Return the (X, Y) coordinate for the center point of the cell that contains the specified text.  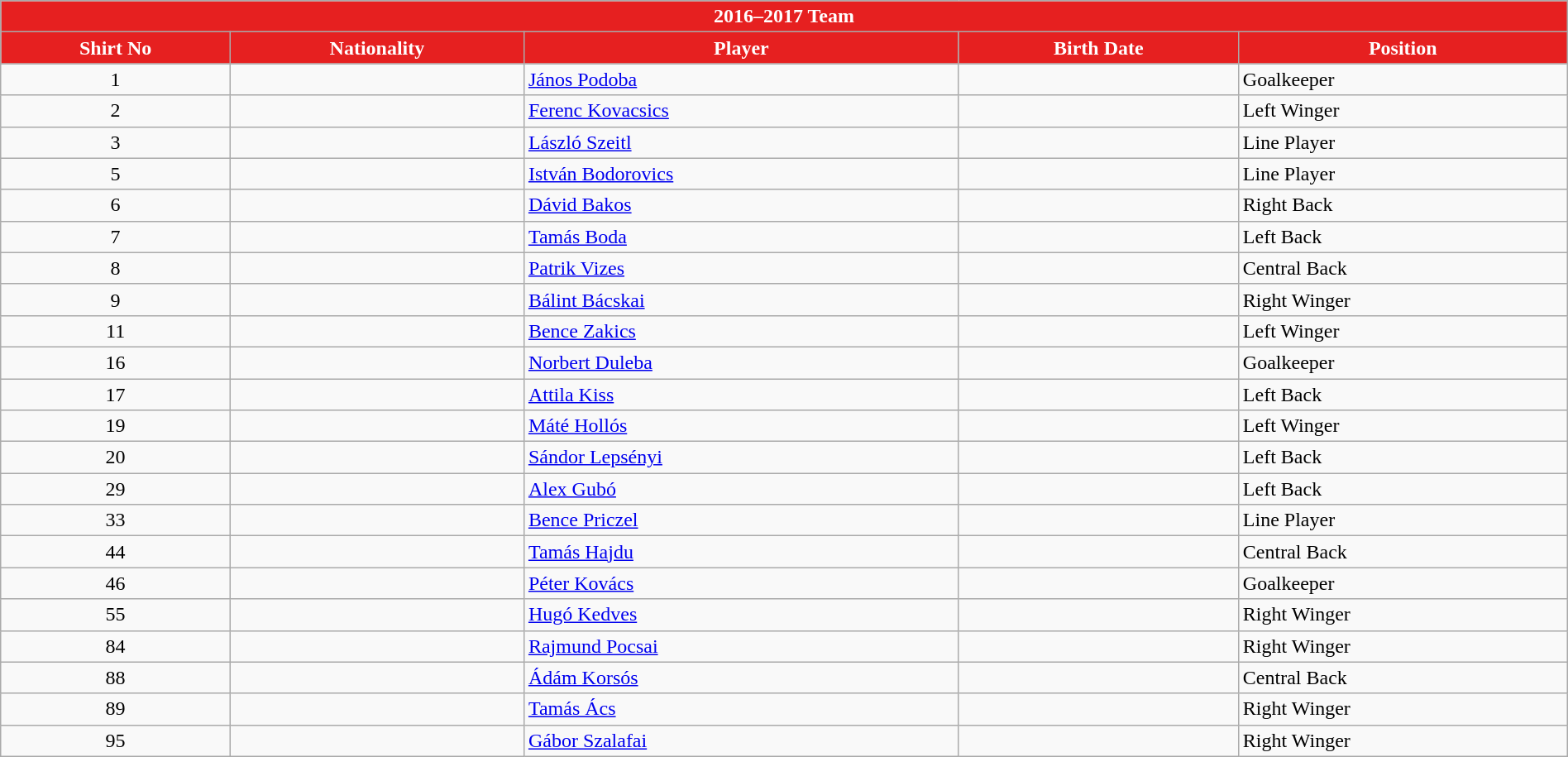
Birth Date (1098, 48)
Norbert Duleba (741, 362)
8 (116, 268)
Gábor Szalafai (741, 740)
17 (116, 395)
László Szeitl (741, 142)
Tamás Ács (741, 709)
Right Back (1403, 205)
Ádám Korsós (741, 678)
Alex Gubó (741, 489)
44 (116, 552)
Tamás Hajdu (741, 552)
89 (116, 709)
11 (116, 331)
Máté Hollós (741, 426)
95 (116, 740)
Tamás Boda (741, 237)
1 (116, 79)
88 (116, 678)
Bálint Bácskai (741, 299)
Rajmund Pocsai (741, 646)
3 (116, 142)
Patrik Vizes (741, 268)
6 (116, 205)
20 (116, 458)
Position (1403, 48)
33 (116, 520)
Shirt No (116, 48)
Ferenc Kovacsics (741, 111)
Bence Priczel (741, 520)
5 (116, 174)
29 (116, 489)
Hugó Kedves (741, 615)
16 (116, 362)
46 (116, 583)
2 (116, 111)
19 (116, 426)
84 (116, 646)
Nationality (377, 48)
9 (116, 299)
55 (116, 615)
János Podoba (741, 79)
Bence Zakics (741, 331)
Player (741, 48)
Péter Kovács (741, 583)
István Bodorovics (741, 174)
Dávid Bakos (741, 205)
2016–2017 Team (784, 17)
Attila Kiss (741, 395)
7 (116, 237)
Sándor Lepsényi (741, 458)
